Output the (X, Y) coordinate of the center of the cell containing the given text.  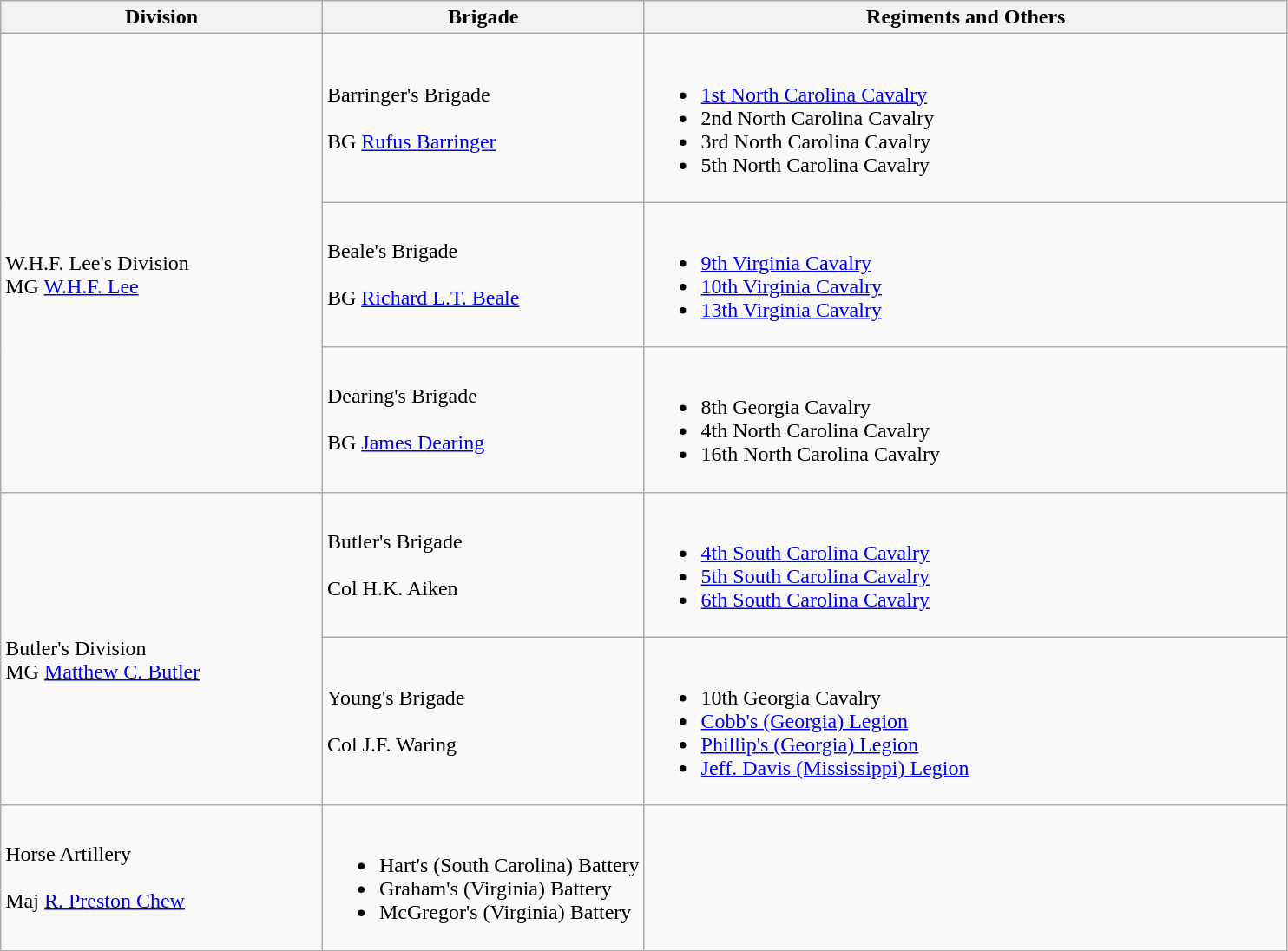
Butler's Division MG Matthew C. Butler (161, 649)
4th South Carolina Cavalry5th South Carolina Cavalry6th South Carolina Cavalry (965, 564)
Young's Brigade Col J.F. Waring (483, 721)
Regiments and Others (965, 17)
Brigade (483, 17)
10th Georgia CavalryCobb's (Georgia) LegionPhillip's (Georgia) LegionJeff. Davis (Mississippi) Legion (965, 721)
W.H.F. Lee's Division MG W.H.F. Lee (161, 263)
Division (161, 17)
Butler's Brigade Col H.K. Aiken (483, 564)
Barringer's Brigade BG Rufus Barringer (483, 118)
Dearing's Brigade BG James Dearing (483, 420)
Beale's Brigade BG Richard L.T. Beale (483, 274)
8th Georgia Cavalry4th North Carolina Cavalry16th North Carolina Cavalry (965, 420)
Hart's (South Carolina) BatteryGraham's (Virginia) BatteryMcGregor's (Virginia) Battery (483, 878)
1st North Carolina Cavalry2nd North Carolina Cavalry3rd North Carolina Cavalry5th North Carolina Cavalry (965, 118)
Horse Artillery Maj R. Preston Chew (161, 878)
9th Virginia Cavalry10th Virginia Cavalry13th Virginia Cavalry (965, 274)
